Return [x, y] of the center of cell containing provided text 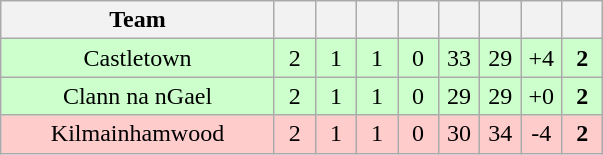
-4 [542, 134]
+4 [542, 58]
Kilmainhamwood [138, 134]
Clann na nGael [138, 96]
33 [460, 58]
Castletown [138, 58]
34 [500, 134]
30 [460, 134]
+0 [542, 96]
Team [138, 20]
